Pinpoint the cell where the given text exists, returning its [x, y] midpoint coordinate. 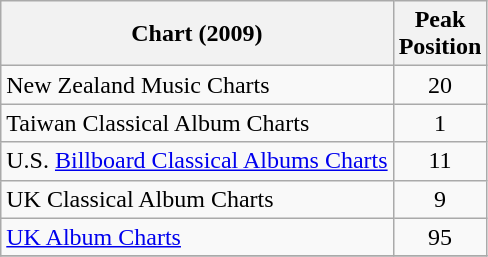
New Zealand Music Charts [197, 85]
1 [440, 123]
95 [440, 237]
PeakPosition [440, 34]
Chart (2009) [197, 34]
U.S. Billboard Classical Albums Charts [197, 161]
UK Album Charts [197, 237]
9 [440, 199]
Taiwan Classical Album Charts [197, 123]
UK Classical Album Charts [197, 199]
11 [440, 161]
20 [440, 85]
